Provide the (x, y) coordinate of the cell's center where the given text is located.  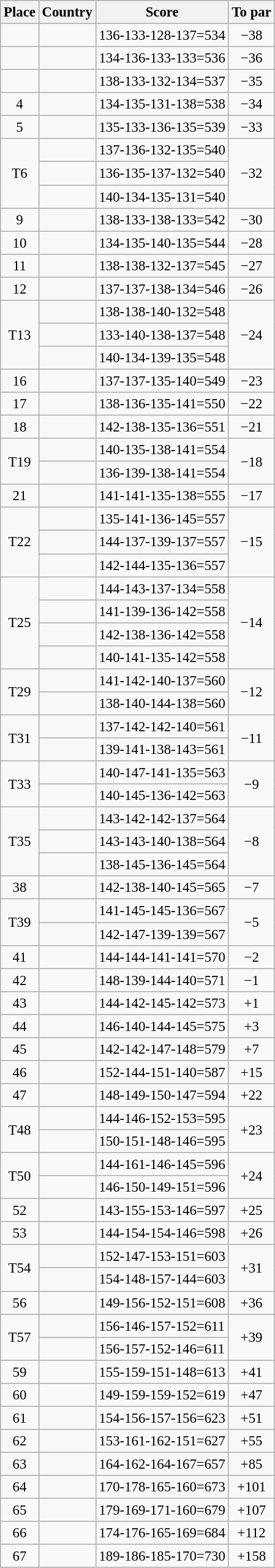
141-141-135-138=555 (162, 496)
139-141-138-143=561 (162, 750)
142-142-147-148=579 (162, 1049)
156-157-152-146=611 (162, 1349)
−8 (251, 842)
189-186-185-170=730 (162, 1556)
43 (20, 1003)
137-137-135-140=549 (162, 381)
+22 (251, 1095)
144-161-146-145=596 (162, 1165)
To par (251, 12)
−35 (251, 82)
179-169-171-160=679 (162, 1510)
135-141-136-145=557 (162, 519)
66 (20, 1533)
+3 (251, 1026)
67 (20, 1556)
148-149-150-147=594 (162, 1095)
4 (20, 104)
61 (20, 1418)
63 (20, 1464)
140-141-135-142=558 (162, 658)
146-140-144-145=575 (162, 1026)
140-145-136-142=563 (162, 796)
137-137-138-134=546 (162, 289)
−1 (251, 980)
+41 (251, 1372)
141-139-136-142=558 (162, 611)
46 (20, 1072)
53 (20, 1233)
5 (20, 127)
59 (20, 1372)
T25 (20, 623)
+55 (251, 1441)
+31 (251, 1268)
142-138-136-142=558 (162, 634)
10 (20, 243)
−9 (251, 785)
+15 (251, 1072)
9 (20, 219)
−21 (251, 427)
+36 (251, 1303)
146-150-149-151=596 (162, 1187)
−33 (251, 127)
152-147-153-151=603 (162, 1257)
+158 (251, 1556)
T29 (20, 691)
+47 (251, 1395)
−32 (251, 173)
−2 (251, 957)
T57 (20, 1338)
142-144-135-136=557 (162, 565)
148-139-144-140=571 (162, 980)
142-138-140-145=565 (162, 888)
149-156-152-151=608 (162, 1303)
T35 (20, 842)
144-146-152-153=595 (162, 1118)
45 (20, 1049)
−18 (251, 461)
142-138-135-136=551 (162, 427)
134-136-133-133=536 (162, 58)
144-142-145-142=573 (162, 1003)
−34 (251, 104)
144-143-137-134=558 (162, 588)
−5 (251, 922)
143-143-140-138=564 (162, 842)
141-142-140-137=560 (162, 680)
−23 (251, 381)
21 (20, 496)
−14 (251, 623)
138-138-140-132=548 (162, 312)
134-135-140-135=544 (162, 243)
T31 (20, 738)
−30 (251, 219)
65 (20, 1510)
+25 (251, 1211)
137-142-142-140=561 (162, 726)
156-146-157-152=611 (162, 1326)
16 (20, 381)
+85 (251, 1464)
150-151-148-146=595 (162, 1141)
−15 (251, 542)
44 (20, 1026)
144-137-139-137=557 (162, 542)
T33 (20, 785)
138-133-138-133=542 (162, 219)
138-133-132-134=537 (162, 82)
155-159-151-148=613 (162, 1372)
+112 (251, 1533)
144-144-141-141=570 (162, 957)
T13 (20, 335)
174-176-165-169=684 (162, 1533)
−22 (251, 404)
142-147-139-139=567 (162, 934)
+26 (251, 1233)
Country (67, 12)
137-136-132-135=540 (162, 150)
12 (20, 289)
140-134-139-135=548 (162, 358)
138-145-136-145=564 (162, 865)
138-138-132-137=545 (162, 265)
18 (20, 427)
−28 (251, 243)
+7 (251, 1049)
170-178-165-160=673 (162, 1487)
64 (20, 1487)
Place (20, 12)
+107 (251, 1510)
T19 (20, 461)
−12 (251, 691)
+101 (251, 1487)
143-155-153-146=597 (162, 1211)
153-161-162-151=627 (162, 1441)
T54 (20, 1268)
+51 (251, 1418)
17 (20, 404)
+23 (251, 1129)
T48 (20, 1129)
149-159-159-152=619 (162, 1395)
−27 (251, 265)
138-136-135-141=550 (162, 404)
−11 (251, 738)
−17 (251, 496)
144-154-154-146=598 (162, 1233)
154-148-157-144=603 (162, 1280)
136-135-137-132=540 (162, 173)
60 (20, 1395)
−7 (251, 888)
134-135-131-138=538 (162, 104)
56 (20, 1303)
T6 (20, 173)
154-156-157-156=623 (162, 1418)
47 (20, 1095)
141-145-145-136=567 (162, 911)
+24 (251, 1176)
T50 (20, 1176)
+1 (251, 1003)
−38 (251, 36)
140-135-138-141=554 (162, 450)
133-140-138-137=548 (162, 335)
140-147-141-135=563 (162, 773)
136-133-128-137=534 (162, 36)
Score (162, 12)
−24 (251, 335)
52 (20, 1211)
42 (20, 980)
62 (20, 1441)
11 (20, 265)
138-140-144-138=560 (162, 704)
135-133-136-135=539 (162, 127)
+39 (251, 1338)
143-142-142-137=564 (162, 819)
−26 (251, 289)
−36 (251, 58)
140-134-135-131=540 (162, 197)
T39 (20, 922)
152-144-151-140=587 (162, 1072)
T22 (20, 542)
136-139-138-141=554 (162, 473)
164-162-164-167=657 (162, 1464)
41 (20, 957)
38 (20, 888)
